Output the (x, y) coordinate of the center of the cell containing the given text.  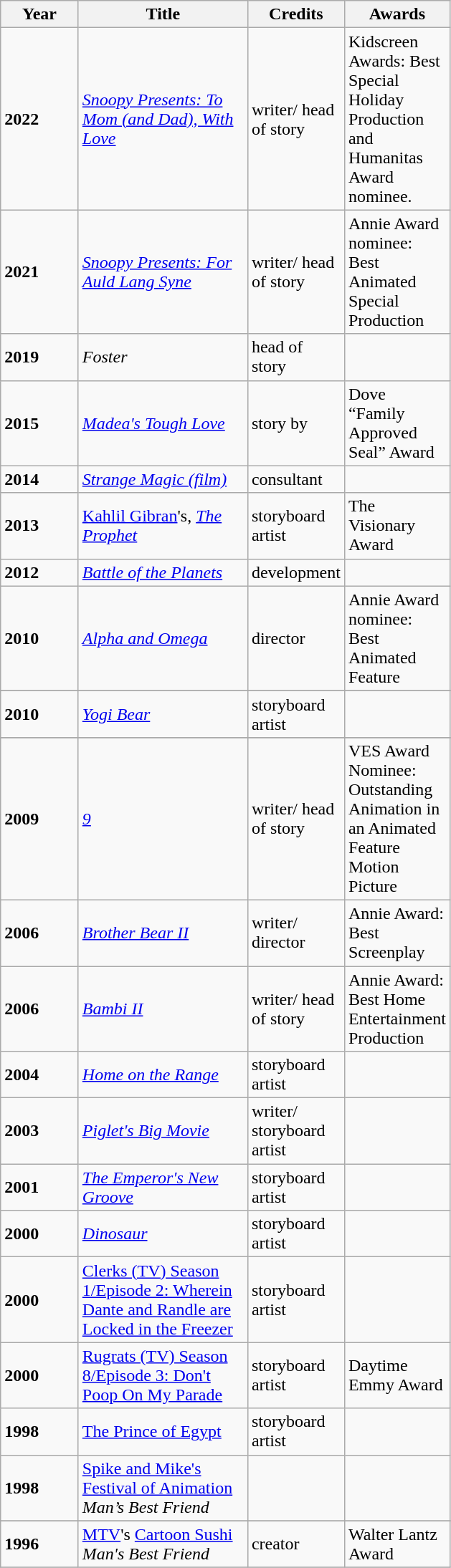
9 (163, 818)
Awards (397, 14)
Battle of the Planets (163, 572)
MTV's Cartoon Sushi Man's Best Friend (163, 1544)
1996 (40, 1544)
Annie Award: Best Home Entertainment Production (397, 1009)
Kahlil Gibran's, The Prophet (163, 526)
development (295, 572)
Walter Lantz Award (397, 1544)
2003 (40, 1131)
Alpha and Omega (163, 638)
Brother Bear II (163, 933)
2001 (40, 1188)
Spike and Mike's Festival of Animation Man’s Best Friend (163, 1488)
2012 (40, 572)
2014 (40, 479)
Credits (295, 14)
Daytime Emmy Award (397, 1375)
The Visionary Award (397, 526)
2015 (40, 423)
Kidscreen Awards: Best Special Holiday Production and Humanitas Award nominee. (397, 119)
Yogi Bear (163, 713)
director (295, 638)
2022 (40, 119)
Dinosaur (163, 1233)
The Prince of Egypt (163, 1431)
2019 (40, 357)
head of story (295, 357)
2021 (40, 272)
2004 (40, 1074)
2009 (40, 818)
2013 (40, 526)
Title (163, 14)
writer/ storyboard artist (295, 1131)
Annie Award nominee: Best Animated Feature (397, 638)
Bambi II (163, 1009)
Clerks (TV) Season 1/Episode 2: Wherein Dante and Randle are Locked in the Freezer (163, 1299)
Foster (163, 357)
Year (40, 14)
story by (295, 423)
Snoopy Presents: For Auld Lang Syne (163, 272)
writer/ director (295, 933)
creator (295, 1544)
Piglet's Big Movie (163, 1131)
Annie Award nominee: Best Animated Special Production (397, 272)
Madea's Tough Love (163, 423)
Snoopy Presents: To Mom (and Dad), With Love (163, 119)
Dove “Family Approved Seal” Award (397, 423)
Home on the Range (163, 1074)
Annie Award: Best Screenplay (397, 933)
The Emperor's New Groove (163, 1188)
Strange Magic (film) (163, 479)
Rugrats (TV) Season 8/Episode 3: Don't Poop On My Parade (163, 1375)
VES Award Nominee: Outstanding Animation in an Animated Feature Motion Picture (397, 818)
consultant (295, 479)
